Locate the cell with the specified text and output its [x, y] center coordinate. 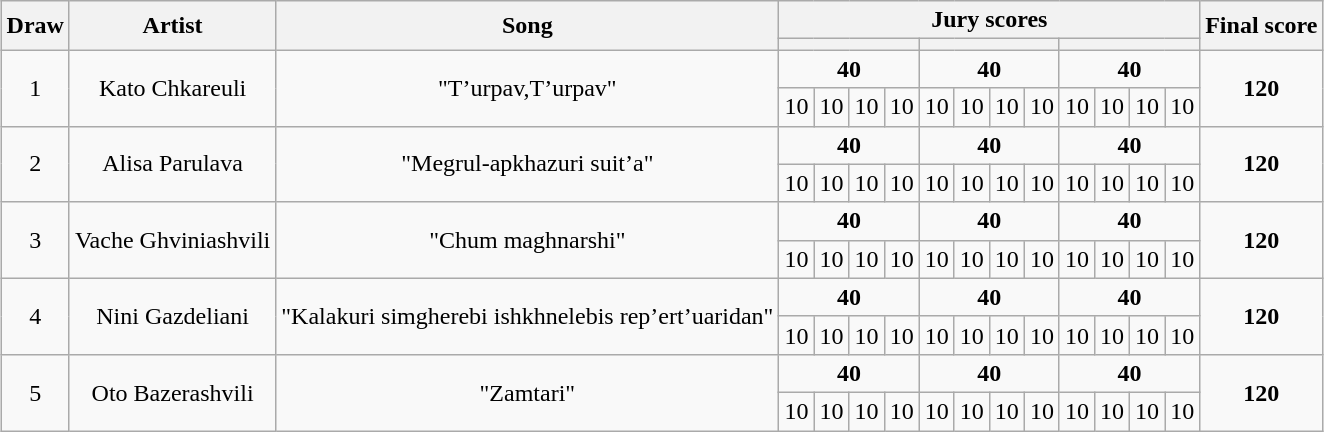
"Kalakuri simgherebi ishkhnelebis rep’ert’uaridan" [528, 316]
"T’urpav,T’urpav" [528, 88]
"Chum maghnarshi" [528, 240]
2 [35, 164]
3 [35, 240]
Song [528, 26]
Final score [1262, 26]
Oto Bazerashvili [172, 392]
Alisa Parulava [172, 164]
Artist [172, 26]
4 [35, 316]
5 [35, 392]
Kato Chkareuli [172, 88]
Vache Ghviniashvili [172, 240]
Nini Gazdeliani [172, 316]
Draw [35, 26]
"Megrul-apkhazuri suit’a" [528, 164]
"Zamtari" [528, 392]
Jury scores [990, 20]
1 [35, 88]
